Output the [X, Y] coordinate of the center of the cell containing the given text.  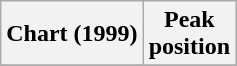
Peakposition [189, 34]
Chart (1999) [72, 34]
